Find where the given text appears and provide that cell's center as (X, Y) coordinate. 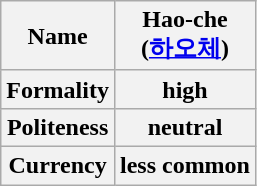
Currency (58, 165)
neutral (184, 127)
Formality (58, 89)
Hao-che(하오체) (184, 36)
Politeness (58, 127)
less common (184, 165)
Name (58, 36)
high (184, 89)
